Return (X, Y) of the center of cell containing provided text 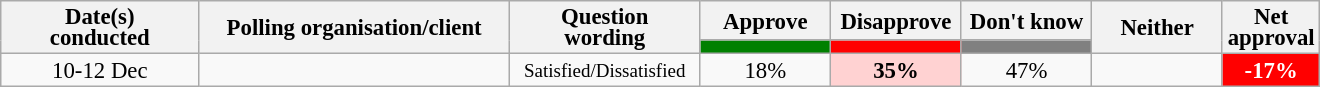
Questionwording (604, 28)
Approve (766, 20)
35% (896, 70)
Neither (1158, 28)
Net approval (1271, 28)
Disapprove (896, 20)
Date(s)conducted (100, 28)
Don't know (1026, 20)
47% (1026, 70)
Polling organisation/client (354, 28)
-17% (1271, 70)
10-12 Dec (100, 70)
Satisfied/Dissatisfied (604, 70)
18% (766, 70)
